Return (X, Y) of the center of cell containing provided text 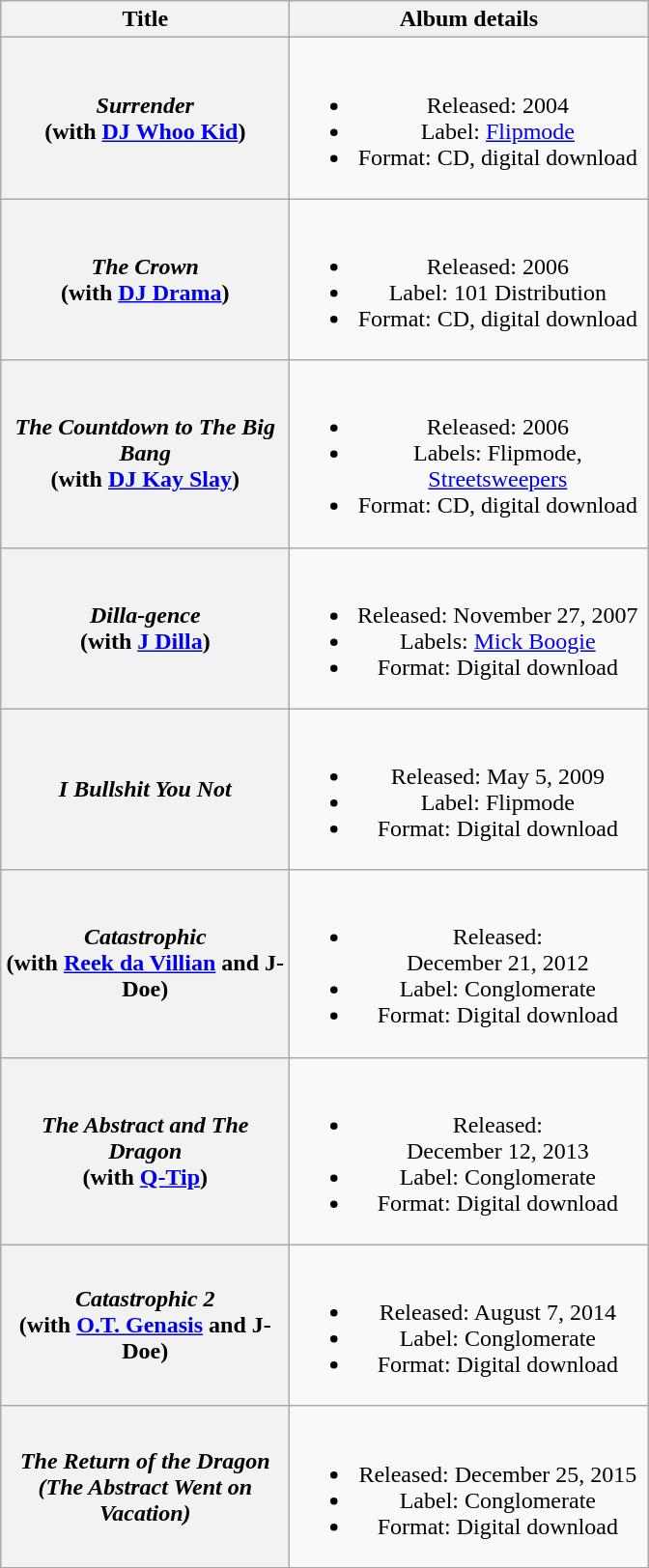
Released:December 12, 2013Label: ConglomerateFormat: Digital download (469, 1151)
Released: December 25, 2015Label: ConglomerateFormat: Digital download (469, 1487)
Released: 2004Label: FlipmodeFormat: CD, digital download (469, 118)
Released: 2006Labels: Flipmode, StreetsweepersFormat: CD, digital download (469, 454)
Released: May 5, 2009Label: FlipmodeFormat: Digital download (469, 790)
The Crown(with DJ Drama) (145, 280)
Released: November 27, 2007Labels: Mick BoogieFormat: Digital download (469, 628)
Album details (469, 19)
The Return of the Dragon (The Abstract Went on Vacation) (145, 1487)
Catastrophic(with Reek da Villian and J-Doe) (145, 964)
The Countdown to The Big Bang(with DJ Kay Slay) (145, 454)
Catastrophic 2(with O.T. Genasis and J-Doe) (145, 1325)
Surrender(with DJ Whoo Kid) (145, 118)
I Bullshit You Not (145, 790)
Released: 2006Label: 101 DistributionFormat: CD, digital download (469, 280)
Dilla-gence(with J Dilla) (145, 628)
Released:December 21, 2012Label: ConglomerateFormat: Digital download (469, 964)
Released: August 7, 2014Label: ConglomerateFormat: Digital download (469, 1325)
The Abstract and The Dragon(with Q-Tip) (145, 1151)
Title (145, 19)
